Provide the [x, y] coordinate of the cell's center where the given text is located.  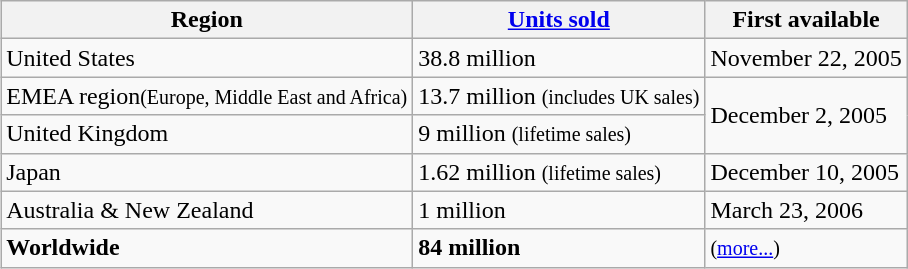
November 22, 2005 [806, 58]
Region [207, 20]
Worldwide [207, 248]
EMEA region(Europe, Middle East and Africa) [207, 96]
1.62 million (lifetime sales) [559, 172]
38.8 million [559, 58]
84 million [559, 248]
1 million [559, 210]
December 10, 2005 [806, 172]
March 23, 2006 [806, 210]
Australia & New Zealand [207, 210]
December 2, 2005 [806, 115]
First available [806, 20]
Units sold [559, 20]
(more...) [806, 248]
9 million (lifetime sales) [559, 134]
United States [207, 58]
13.7 million (includes UK sales) [559, 96]
United Kingdom [207, 134]
Japan [207, 172]
